Determine the (x, y) coordinate at the center of the cell enclosing the given text.  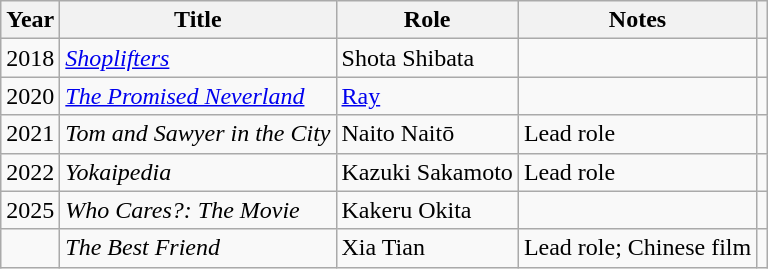
2020 (30, 96)
Year (30, 20)
Shota Shibata (427, 58)
Lead role; Chinese film (637, 248)
2022 (30, 172)
2025 (30, 210)
The Best Friend (198, 248)
Ray (427, 96)
Role (427, 20)
2021 (30, 134)
Kazuki Sakamoto (427, 172)
Shoplifters (198, 58)
The Promised Neverland (198, 96)
2018 (30, 58)
Tom and Sawyer in the City (198, 134)
Title (198, 20)
Yokaipedia (198, 172)
Notes (637, 20)
Naito Naitō (427, 134)
Kakeru Okita (427, 210)
Who Cares?: The Movie (198, 210)
Xia Tian (427, 248)
